Determine the (x, y) coordinate at the center of the cell enclosing the given text.  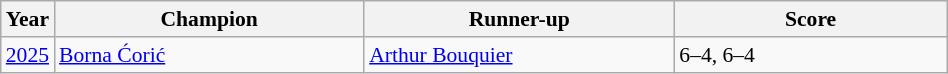
Score (810, 19)
Borna Ćorić (209, 55)
Arthur Bouquier (519, 55)
Runner-up (519, 19)
Champion (209, 19)
2025 (28, 55)
Year (28, 19)
6–4, 6–4 (810, 55)
